Identify which cell holds the provided text, then report its (X, Y) central coordinate. 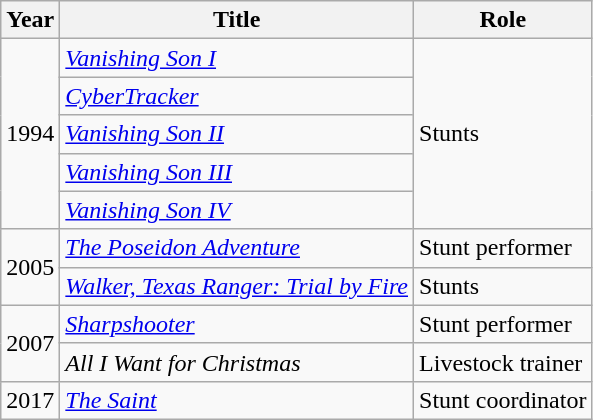
Vanishing Son III (237, 172)
Sharpshooter (237, 324)
2017 (30, 400)
2007 (30, 343)
Title (237, 20)
The Saint (237, 400)
CyberTracker (237, 96)
Vanishing Son II (237, 134)
2005 (30, 267)
Livestock trainer (503, 362)
Walker, Texas Ranger: Trial by Fire (237, 286)
Role (503, 20)
All I Want for Christmas (237, 362)
1994 (30, 134)
Stunt coordinator (503, 400)
Vanishing Son I (237, 58)
The Poseidon Adventure (237, 248)
Year (30, 20)
Vanishing Son IV (237, 210)
